Return (x, y) of the center of cell containing provided text 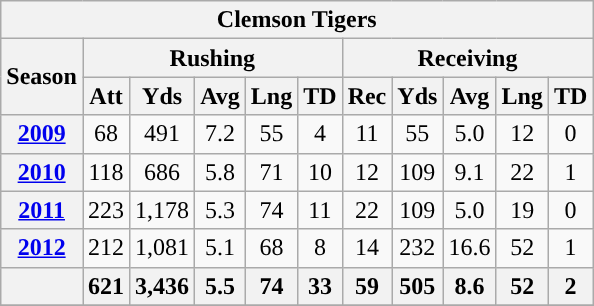
Rec (367, 96)
2010 (42, 172)
59 (367, 286)
8.6 (470, 286)
16.6 (470, 248)
2011 (42, 210)
686 (162, 172)
2012 (42, 248)
118 (106, 172)
3,436 (162, 286)
2009 (42, 134)
223 (106, 210)
5.1 (220, 248)
10 (320, 172)
505 (418, 286)
Clemson Tigers (297, 20)
Att (106, 96)
71 (271, 172)
491 (162, 134)
Season (42, 77)
1,178 (162, 210)
8 (320, 248)
Rushing (212, 58)
5.3 (220, 210)
1,081 (162, 248)
33 (320, 286)
5.5 (220, 286)
14 (367, 248)
5.8 (220, 172)
19 (522, 210)
4 (320, 134)
Receiving (468, 58)
9.1 (470, 172)
2 (570, 286)
232 (418, 248)
621 (106, 286)
7.2 (220, 134)
212 (106, 248)
